Return the (x, y) coordinate for the center point of the cell that contains the specified text.  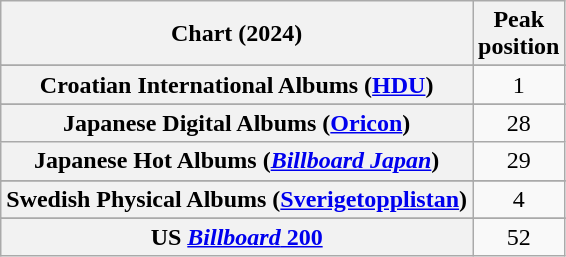
Japanese Digital Albums (Oricon) (237, 123)
Chart (2024) (237, 34)
US Billboard 200 (237, 237)
Swedish Physical Albums (Sverigetopplistan) (237, 199)
1 (519, 85)
Croatian International Albums (HDU) (237, 85)
29 (519, 161)
4 (519, 199)
Peakposition (519, 34)
52 (519, 237)
28 (519, 123)
Japanese Hot Albums (Billboard Japan) (237, 161)
